Return [x, y] of the center of cell containing provided text 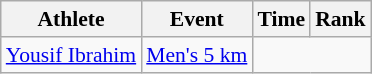
Athlete [71, 19]
Event [196, 19]
Time [281, 19]
Rank [340, 19]
Yousif Ibrahim [71, 55]
Men's 5 km [196, 55]
